Return the [x, y] coordinate for the center point of the cell that contains the specified text.  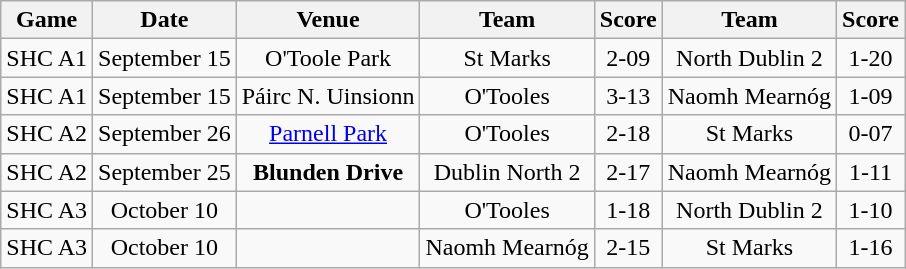
Páirc N. Uinsionn [328, 96]
Date [165, 20]
2-09 [628, 58]
1-09 [871, 96]
Blunden Drive [328, 172]
September 26 [165, 134]
2-17 [628, 172]
1-20 [871, 58]
September 25 [165, 172]
Dublin North 2 [507, 172]
Game [47, 20]
1-16 [871, 248]
Venue [328, 20]
2-15 [628, 248]
3-13 [628, 96]
1-18 [628, 210]
Parnell Park [328, 134]
1-11 [871, 172]
1-10 [871, 210]
2-18 [628, 134]
0-07 [871, 134]
O'Toole Park [328, 58]
